Identify which cell holds the provided text, then report its (x, y) central coordinate. 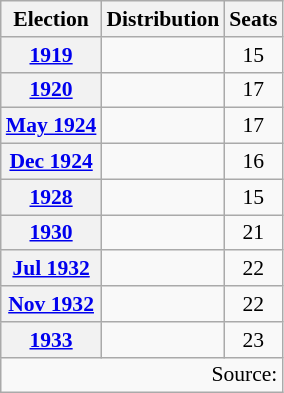
1930 (52, 233)
Dec 1924 (52, 162)
16 (253, 162)
Distribution (162, 19)
21 (253, 233)
Nov 1932 (52, 304)
Source: (142, 375)
1928 (52, 197)
1920 (52, 90)
1919 (52, 55)
May 1924 (52, 126)
Jul 1932 (52, 269)
Election (52, 19)
23 (253, 340)
1933 (52, 340)
Seats (253, 19)
